Identify which cell holds the provided text, then report its [X, Y] central coordinate. 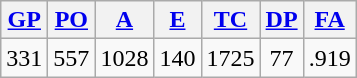
77 [282, 58]
557 [72, 58]
GP [24, 20]
140 [178, 58]
A [124, 20]
FA [330, 20]
DP [282, 20]
.919 [330, 58]
331 [24, 58]
1725 [230, 58]
1028 [124, 58]
PO [72, 20]
E [178, 20]
TC [230, 20]
